Identify which cell holds the provided text, then report its (X, Y) central coordinate. 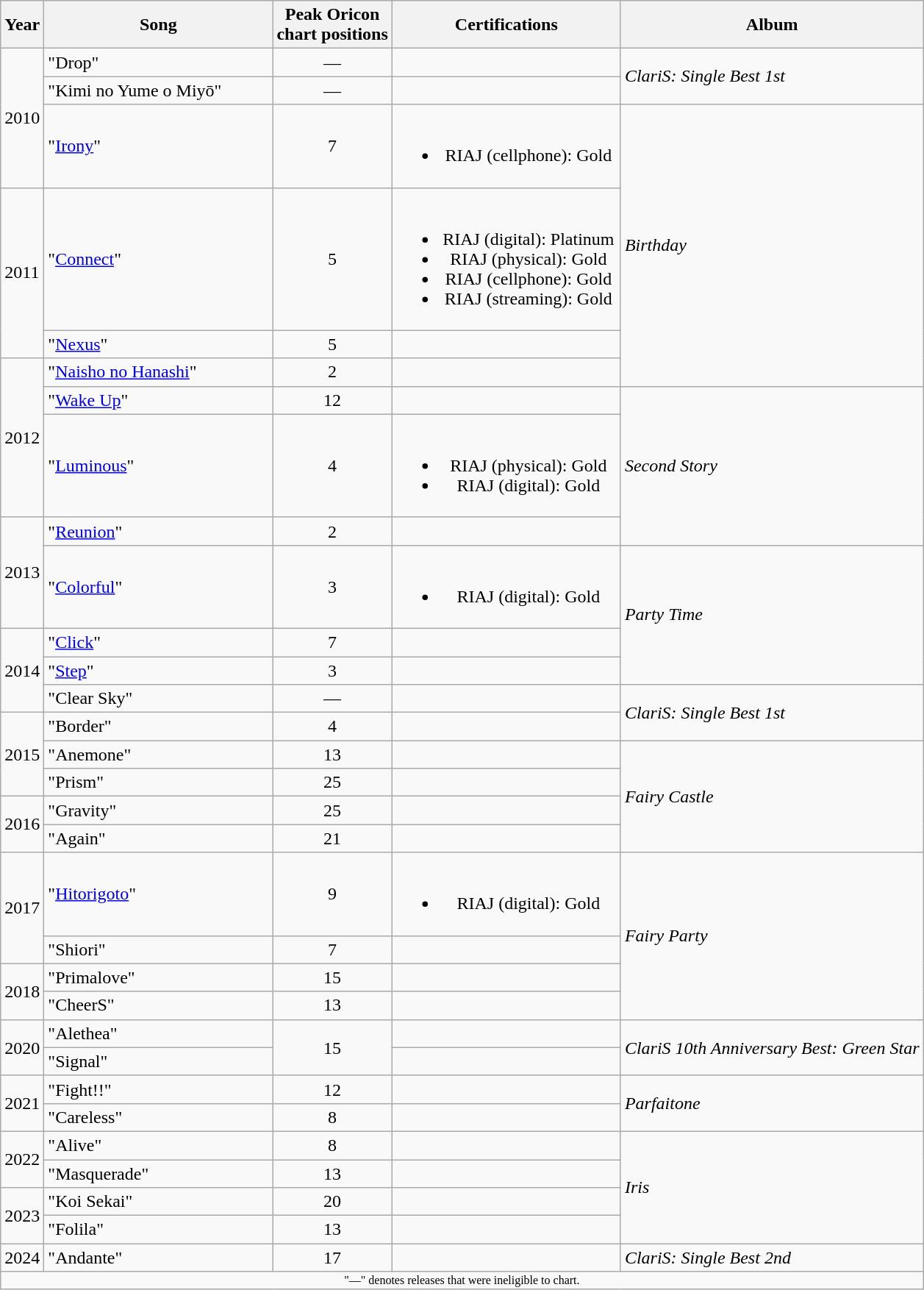
"Again" (159, 838)
"Careless" (159, 1117)
RIAJ (physical): GoldRIAJ (digital): Gold (506, 466)
Parfaitone (772, 1103)
Fairy Party (772, 936)
Certifications (506, 25)
Birthday (772, 246)
"Gravity" (159, 810)
17 (332, 1258)
"Drop" (159, 63)
"Clear Sky" (159, 699)
Second Story (772, 466)
2018 (22, 991)
"Fight!!" (159, 1089)
ClariS: Single Best 2nd (772, 1258)
RIAJ (cellphone): Gold (506, 146)
2020 (22, 1047)
"Anemone" (159, 755)
"Prism" (159, 783)
Song (159, 25)
"Reunion" (159, 531)
"Alive" (159, 1145)
"Shiori" (159, 949)
"Naisho no Hanashi" (159, 372)
"Masquerade" (159, 1173)
"Click" (159, 642)
2011 (22, 273)
"Wake Up" (159, 400)
"Border" (159, 727)
2010 (22, 118)
20 (332, 1202)
"Step" (159, 670)
ClariS 10th Anniversary Best: Green Star (772, 1047)
RIAJ (digital): PlatinumRIAJ (physical): GoldRIAJ (cellphone): GoldRIAJ (streaming): Gold (506, 259)
2013 (22, 572)
"—" denotes releases that were ineligible to chart. (462, 1280)
2014 (22, 670)
2023 (22, 1216)
"Primalove" (159, 977)
21 (332, 838)
2024 (22, 1258)
"Luminous" (159, 466)
"Hitorigoto" (159, 894)
"Andante" (159, 1258)
"Folila" (159, 1230)
"Irony" (159, 146)
Album (772, 25)
2016 (22, 824)
"Connect" (159, 259)
"Kimi no Yume o Miyō" (159, 90)
"Alethea" (159, 1033)
2015 (22, 755)
2021 (22, 1103)
Peak Oricon chart positions (332, 25)
"Colorful" (159, 587)
Party Time (772, 615)
"Nexus" (159, 344)
"Signal" (159, 1061)
"Koi Sekai" (159, 1202)
2022 (22, 1159)
Fairy Castle (772, 797)
"CheerS" (159, 1005)
2012 (22, 438)
2017 (22, 908)
9 (332, 894)
Iris (772, 1187)
Year (22, 25)
